Identify which cell holds the provided text, then report its (x, y) central coordinate. 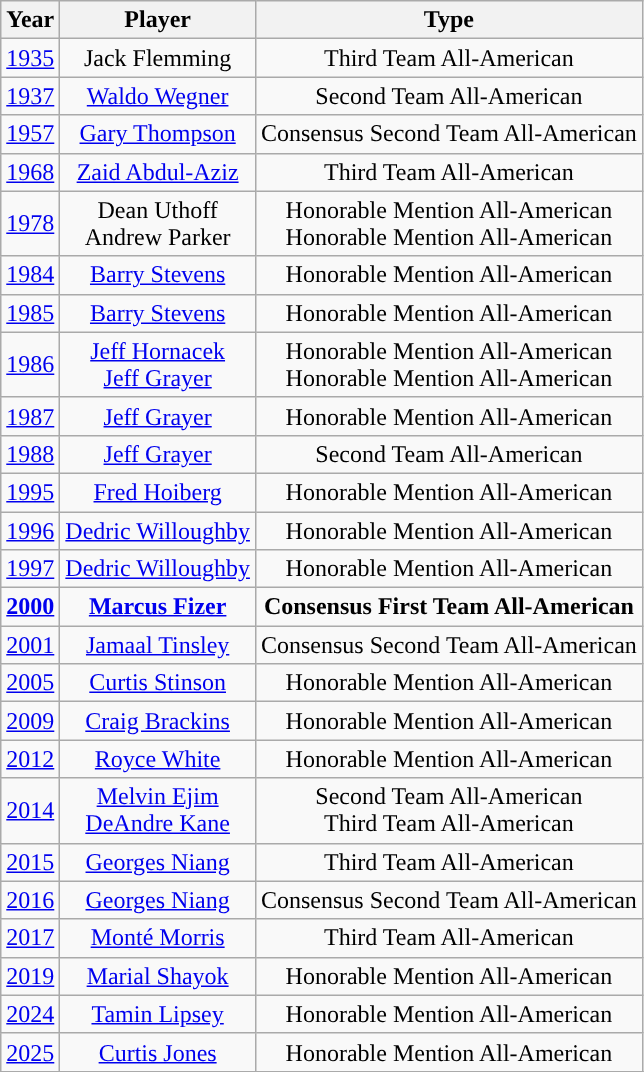
1995 (30, 492)
1978 (30, 224)
1984 (30, 275)
Consensus First Team All-American (448, 607)
2005 (30, 683)
2017 (30, 938)
Gary Thompson (158, 134)
1957 (30, 134)
2009 (30, 721)
Waldo Wegner (158, 96)
1997 (30, 569)
1996 (30, 531)
1987 (30, 416)
Monté Morris (158, 938)
2000 (30, 607)
Melvin EjimDeAndre Kane (158, 810)
Marcus Fizer (158, 607)
1985 (30, 313)
1986 (30, 364)
Dean UthoffAndrew Parker (158, 224)
Type (448, 20)
2025 (30, 1052)
2015 (30, 862)
Curtis Stinson (158, 683)
Craig Brackins (158, 721)
2024 (30, 1014)
2001 (30, 645)
Royce White (158, 759)
Curtis Jones (158, 1052)
Jeff HornacekJeff Grayer (158, 364)
2019 (30, 976)
1968 (30, 172)
Marial Shayok (158, 976)
Jamaal Tinsley (158, 645)
Zaid Abdul-Aziz (158, 172)
Year (30, 20)
Second Team All-AmericanThird Team All-American (448, 810)
2016 (30, 900)
2014 (30, 810)
Jack Flemming (158, 58)
1935 (30, 58)
Tamin Lipsey (158, 1014)
2012 (30, 759)
Fred Hoiberg (158, 492)
1937 (30, 96)
Player (158, 20)
1988 (30, 454)
